Extract the (x, y) coordinate from the center of the cell holding the provided text.  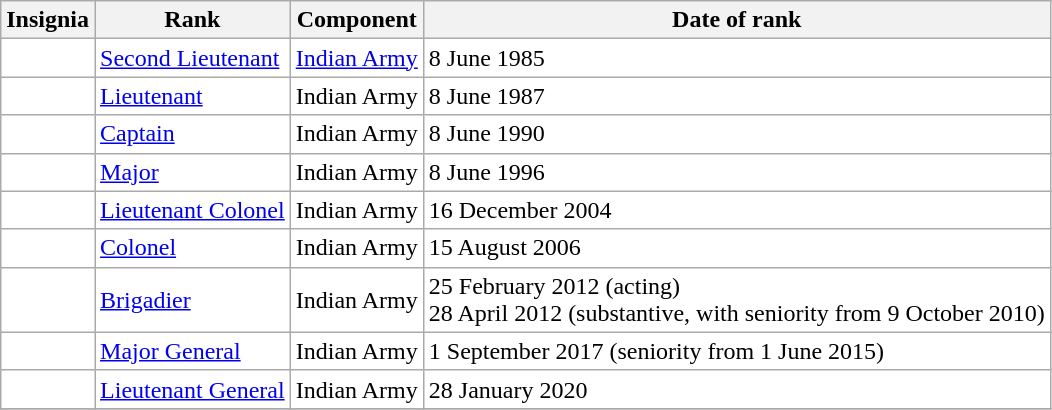
1 September 2017 (seniority from 1 June 2015) (736, 351)
15 August 2006 (736, 248)
Brigadier (193, 300)
Date of rank (736, 20)
Lieutenant Colonel (193, 210)
25 February 2012 (acting)28 April 2012 (substantive, with seniority from 9 October 2010) (736, 300)
8 June 1987 (736, 96)
Second Lieutenant (193, 58)
16 December 2004 (736, 210)
Insignia (48, 20)
8 June 1985 (736, 58)
Component (356, 20)
Lieutenant General (193, 389)
Colonel (193, 248)
Major General (193, 351)
Major (193, 172)
28 January 2020 (736, 389)
8 June 1990 (736, 134)
Lieutenant (193, 96)
8 June 1996 (736, 172)
Rank (193, 20)
Captain (193, 134)
